Extract the [X, Y] coordinate from the center of the cell holding the provided text.  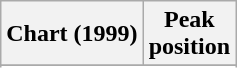
Peak position [189, 34]
Chart (1999) [72, 34]
